Return the (x, y) coordinate for the center point of the cell that contains the specified text.  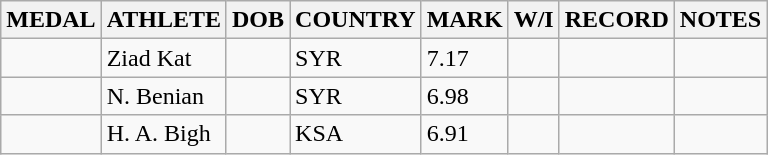
RECORD (616, 20)
Ziad Kat (164, 58)
6.98 (464, 96)
N. Benian (164, 96)
6.91 (464, 134)
NOTES (720, 20)
MEDAL (51, 20)
KSA (356, 134)
7.17 (464, 58)
COUNTRY (356, 20)
MARK (464, 20)
H. A. Bigh (164, 134)
ATHLETE (164, 20)
W/I (534, 20)
DOB (258, 20)
